Output the (x, y) coordinate of the center of the cell containing the given text.  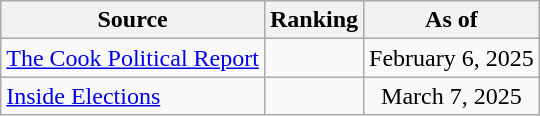
February 6, 2025 (452, 58)
The Cook Political Report (133, 58)
Ranking (314, 20)
Inside Elections (133, 96)
As of (452, 20)
Source (133, 20)
March 7, 2025 (452, 96)
